Detect which cell encompasses the target text, then output its [x, y] center coordinate. 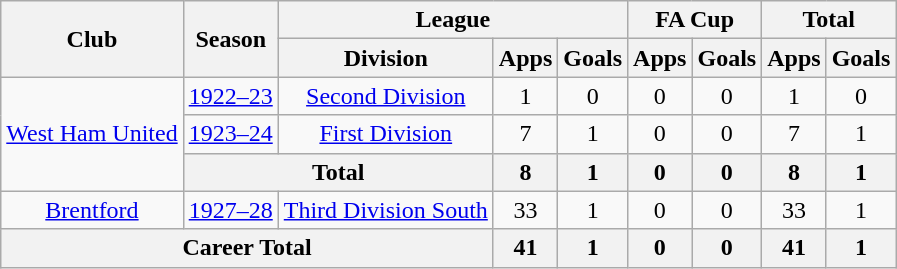
Second Division [386, 96]
Season [230, 39]
1923–24 [230, 134]
FA Cup [695, 20]
Third Division South [386, 210]
Division [386, 58]
West Ham United [92, 134]
First Division [386, 134]
League [452, 20]
Brentford [92, 210]
Career Total [248, 248]
1922–23 [230, 96]
Club [92, 39]
1927–28 [230, 210]
